Pinpoint the cell where the given text exists, returning its (x, y) midpoint coordinate. 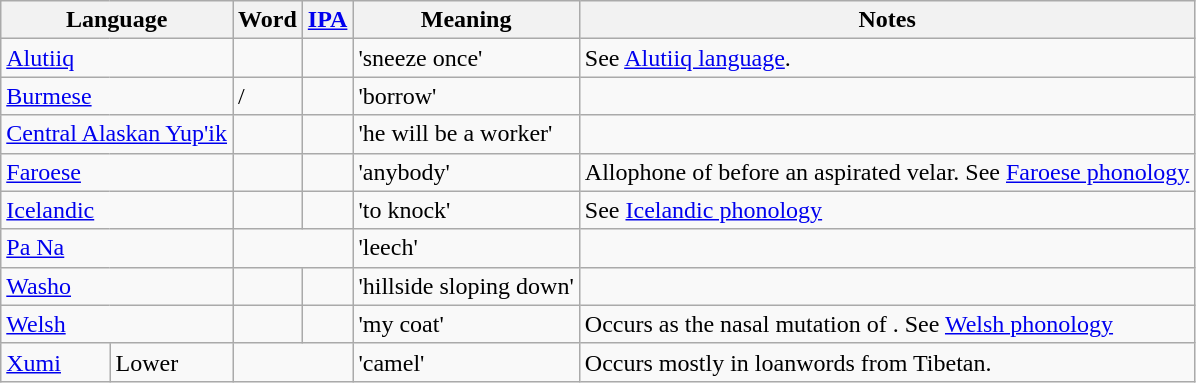
'to knock' (466, 210)
Xumi (56, 362)
Meaning (466, 20)
'camel' (466, 362)
'my coat' (466, 324)
'borrow' (466, 96)
Welsh (117, 324)
Central Alaskan Yup'ik (117, 134)
Pa Na (117, 248)
See Icelandic phonology (887, 210)
Burmese (117, 96)
Occurs mostly in loanwords from Tibetan. (887, 362)
Word (268, 20)
Language (117, 20)
Washo (117, 286)
/ (268, 96)
'he will be a worker' (466, 134)
Icelandic (117, 210)
IPA (328, 20)
'hillside sloping down' (466, 286)
Occurs as the nasal mutation of . See Welsh phonology (887, 324)
Notes (887, 20)
'sneeze once' (466, 58)
'leech' (466, 248)
Faroese (117, 172)
See Alutiiq language. (887, 58)
Alutiiq (117, 58)
Lower (172, 362)
'anybody' (466, 172)
Allophone of before an aspirated velar. See Faroese phonology (887, 172)
